Return [X, Y] of the center of cell containing provided text 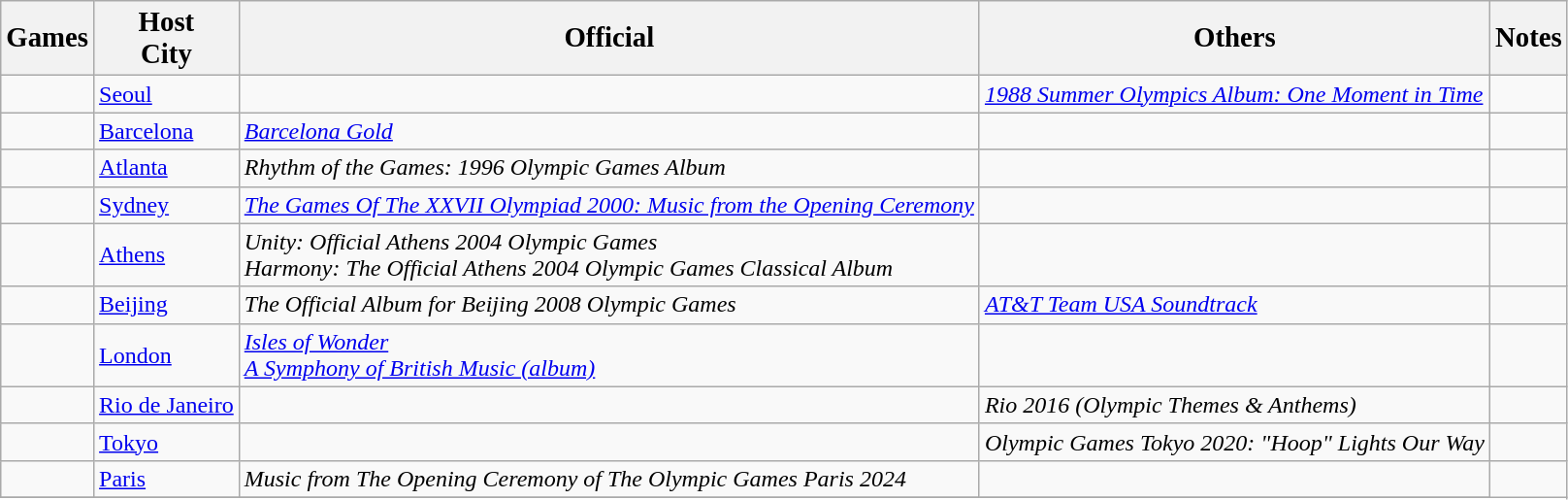
Tokyo [167, 442]
Host City [167, 39]
Games [48, 39]
Rhythm of the Games: 1996 Olympic Games Album [609, 168]
Athens [167, 254]
Olympic Games Tokyo 2020: "Hoop" Lights Our Way [1234, 442]
Sydney [167, 205]
Notes [1529, 39]
Barcelona Gold [609, 131]
The Games Of The XXVII Olympiad 2000: Music from the Opening Ceremony [609, 205]
The Official Album for Beijing 2008 Olympic Games [609, 305]
Atlanta [167, 168]
Rio de Janeiro [167, 405]
Unity: Official Athens 2004 Olympic GamesHarmony: The Official Athens 2004 Olympic Games Classical Album [609, 254]
Music from The Opening Ceremony of The Olympic Games Paris 2024 [609, 479]
Beijing [167, 305]
AT&T Team USA Soundtrack [1234, 305]
Rio 2016 (Olympic Themes & Anthems) [1234, 405]
Isles of WonderA Symphony of British Music (album) [609, 355]
Barcelona [167, 131]
1988 Summer Olympics Album: One Moment in Time [1234, 94]
Official [609, 39]
London [167, 355]
Others [1234, 39]
Paris [167, 479]
Seoul [167, 94]
